Determine the (X, Y) coordinate at the center of the cell enclosing the given text.  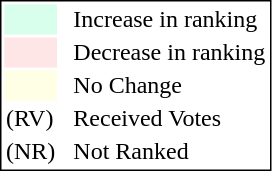
Not Ranked (170, 151)
Increase in ranking (170, 19)
(RV) (30, 119)
No Change (170, 85)
Decrease in ranking (170, 53)
Received Votes (170, 119)
(NR) (30, 151)
